Detect which cell encompasses the target text, then output its (X, Y) center coordinate. 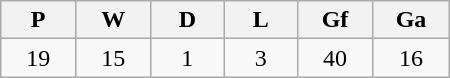
Gf (335, 20)
3 (260, 58)
W (114, 20)
15 (114, 58)
1 (188, 58)
D (188, 20)
16 (411, 58)
19 (38, 58)
40 (335, 58)
P (38, 20)
L (260, 20)
Ga (411, 20)
